Find where the given text appears and provide that cell's center as [x, y] coordinate. 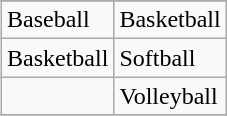
Volleyball [170, 96]
Softball [170, 58]
Baseball [57, 20]
